Determine the [X, Y] coordinate at the center of the cell enclosing the given text.  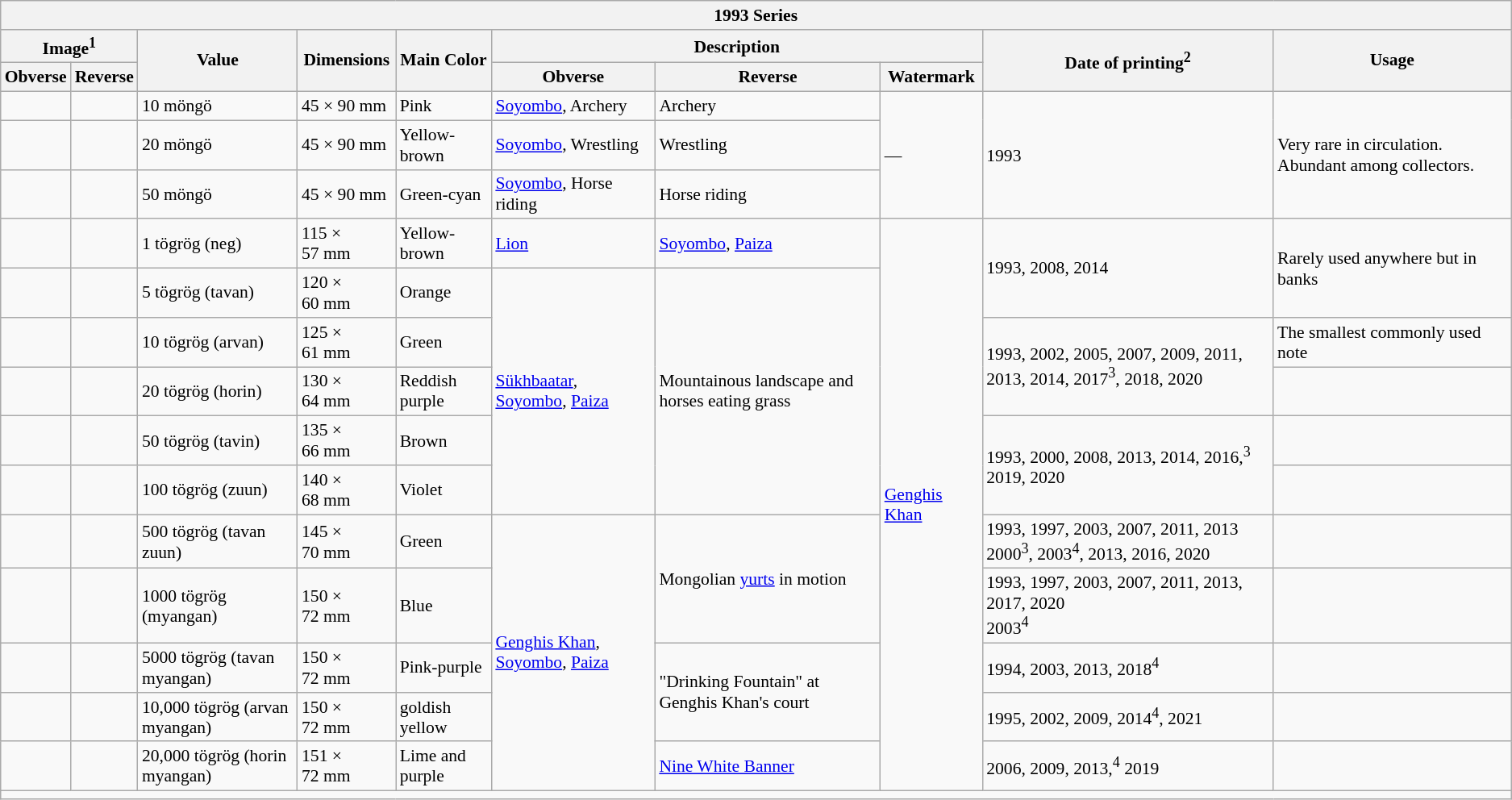
5 tögrög (tavan) [218, 294]
1993, 1997, 2003, 2007, 2011, 201320003, 20034, 2013, 2016, 2020 [1127, 542]
Very rare in circulation. Abundant among collectors. [1392, 156]
5000 tögrög (tavan myangan) [218, 668]
Violet [444, 490]
50 möngö [218, 194]
Watermark [932, 77]
1995, 2002, 2009, 20144, 2021 [1127, 718]
500 tögrög (tavan zuun) [218, 542]
10 möngö [218, 106]
The smallest commonly used note [1392, 342]
125 × 61 mm [347, 342]
1000 tögrög (myangan) [218, 606]
Description [737, 47]
Rarely used anywhere but in banks [1392, 269]
Soyombo, Archery [573, 106]
Genghis Khan, Soyombo, Paiza [573, 653]
Main Color [444, 61]
145 × 70 mm [347, 542]
1993, 2000, 2008, 2013, 2014, 2016,3 2019, 2020 [1127, 465]
Lime and purple [444, 766]
1993 Series [756, 15]
Soyombo, Paiza [768, 244]
Pink [444, 106]
"Drinking Fountain" at Genghis Khan's court [768, 692]
20,000 tögrög (horin myangan) [218, 766]
140 × 68 mm [347, 490]
Blue [444, 606]
1 tögrög (neg) [218, 244]
Soyombo, Horse riding [573, 194]
Date of printing2 [1127, 61]
Genghis Khan [932, 505]
Lion [573, 244]
Nine White Banner [768, 766]
120 × 60 mm [347, 294]
— [932, 156]
Horse riding [768, 194]
1993 [1127, 156]
20 tögrög (horin) [218, 392]
Soyombo, Wrestling [573, 145]
Archery [768, 106]
151 × 72 mm [347, 766]
20 möngö [218, 145]
50 tögrög (tavin) [218, 440]
130 × 64 mm [347, 392]
Orange [444, 294]
Green-cyan [444, 194]
10 tögrög (arvan) [218, 342]
2006, 2009, 2013,4 2019 [1127, 766]
Sükhbaatar, Soyombo, Paiza [573, 392]
Usage [1392, 61]
goldish yellow [444, 718]
Wrestling [768, 145]
1994, 2003, 2013, 20184 [1127, 668]
Mongolian yurts in motion [768, 579]
Reddish purple [444, 392]
Pink-purple [444, 668]
1993, 2008, 2014 [1127, 269]
Value [218, 61]
10,000 tögrög (arvan myangan) [218, 718]
100 tögrög (zuun) [218, 490]
Brown [444, 440]
1993, 2002, 2005, 2007, 2009, 2011, 2013, 2014, 20173, 2018, 2020 [1127, 367]
Dimensions [347, 61]
1993, 1997, 2003, 2007, 2011, 2013, 2017, 202020034 [1127, 606]
Mountainous landscape and horses eating grass [768, 392]
135 × 66 mm [347, 440]
115 × 57 mm [347, 244]
Image1 [69, 47]
